Provide the [X, Y] coordinate of the cell's center where the given text is located.  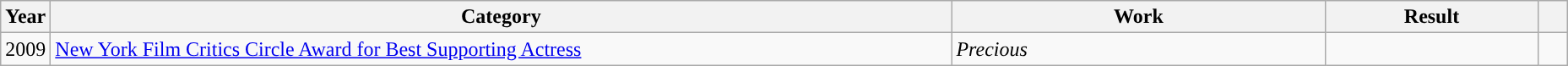
New York Film Critics Circle Award for Best Supporting Actress [502, 49]
Category [502, 17]
Year [25, 17]
2009 [25, 49]
Precious [1138, 49]
Work [1138, 17]
Result [1432, 17]
